From the cell containing the given text, extract its center point as (X, Y) coordinate. 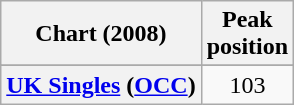
Chart (2008) (101, 34)
103 (247, 85)
Peakposition (247, 34)
UK Singles (OCC) (101, 85)
